Capture the cell that displays the provided text and extract its [X, Y] central coordinate. 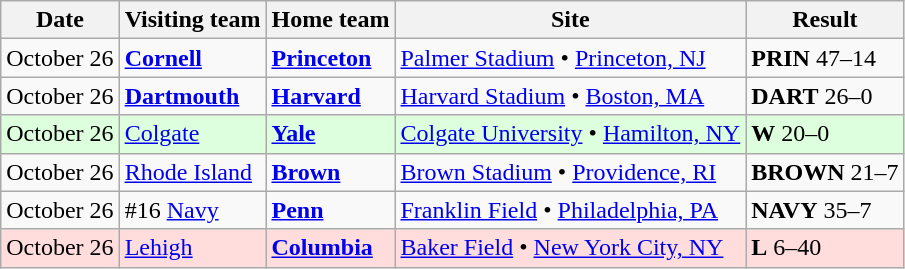
BROWN 21–7 [825, 172]
Result [825, 20]
Home team [330, 20]
Visiting team [192, 20]
Date [60, 20]
W 20–0 [825, 134]
PRIN 47–14 [825, 58]
Rhode Island [192, 172]
Franklin Field • Philadelphia, PA [570, 210]
Cornell [192, 58]
DART 26–0 [825, 96]
Harvard [330, 96]
Site [570, 20]
Colgate University • Hamilton, NY [570, 134]
Princeton [330, 58]
Palmer Stadium • Princeton, NJ [570, 58]
Brown [330, 172]
Yale [330, 134]
#16 Navy [192, 210]
Colgate [192, 134]
L 6–40 [825, 248]
Columbia [330, 248]
Penn [330, 210]
Harvard Stadium • Boston, MA [570, 96]
Lehigh [192, 248]
NAVY 35–7 [825, 210]
Brown Stadium • Providence, RI [570, 172]
Baker Field • New York City, NY [570, 248]
Dartmouth [192, 96]
